Identify which cell holds the provided text, then report its (x, y) central coordinate. 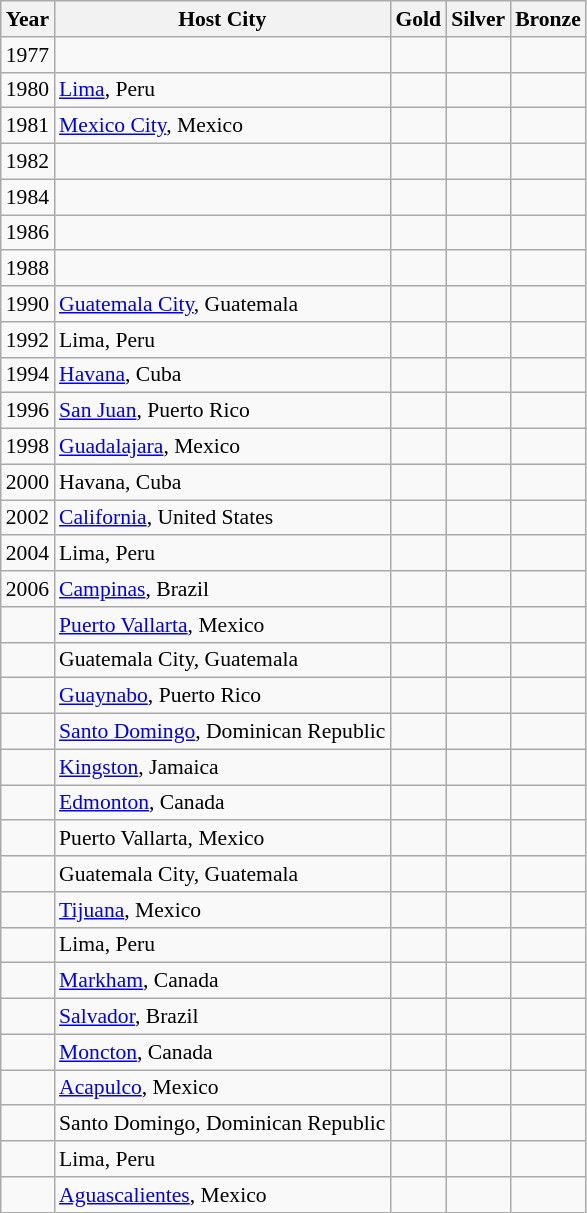
Campinas, Brazil (222, 589)
1981 (28, 126)
1982 (28, 162)
Year (28, 19)
1984 (28, 197)
San Juan, Puerto Rico (222, 411)
Bronze (548, 19)
Aguascalientes, Mexico (222, 1195)
Tijuana, Mexico (222, 910)
Kingston, Jamaica (222, 767)
Guaynabo, Puerto Rico (222, 696)
Host City (222, 19)
1992 (28, 340)
2002 (28, 518)
1994 (28, 375)
2000 (28, 482)
California, United States (222, 518)
1998 (28, 447)
Acapulco, Mexico (222, 1088)
Salvador, Brazil (222, 1017)
1986 (28, 233)
1977 (28, 55)
Gold (418, 19)
1996 (28, 411)
1980 (28, 90)
Edmonton, Canada (222, 803)
2006 (28, 589)
Moncton, Canada (222, 1052)
2004 (28, 554)
1988 (28, 269)
Markham, Canada (222, 981)
Silver (478, 19)
1990 (28, 304)
Mexico City, Mexico (222, 126)
Guadalajara, Mexico (222, 447)
